Extract the [x, y] coordinate from the center of the cell holding the provided text.  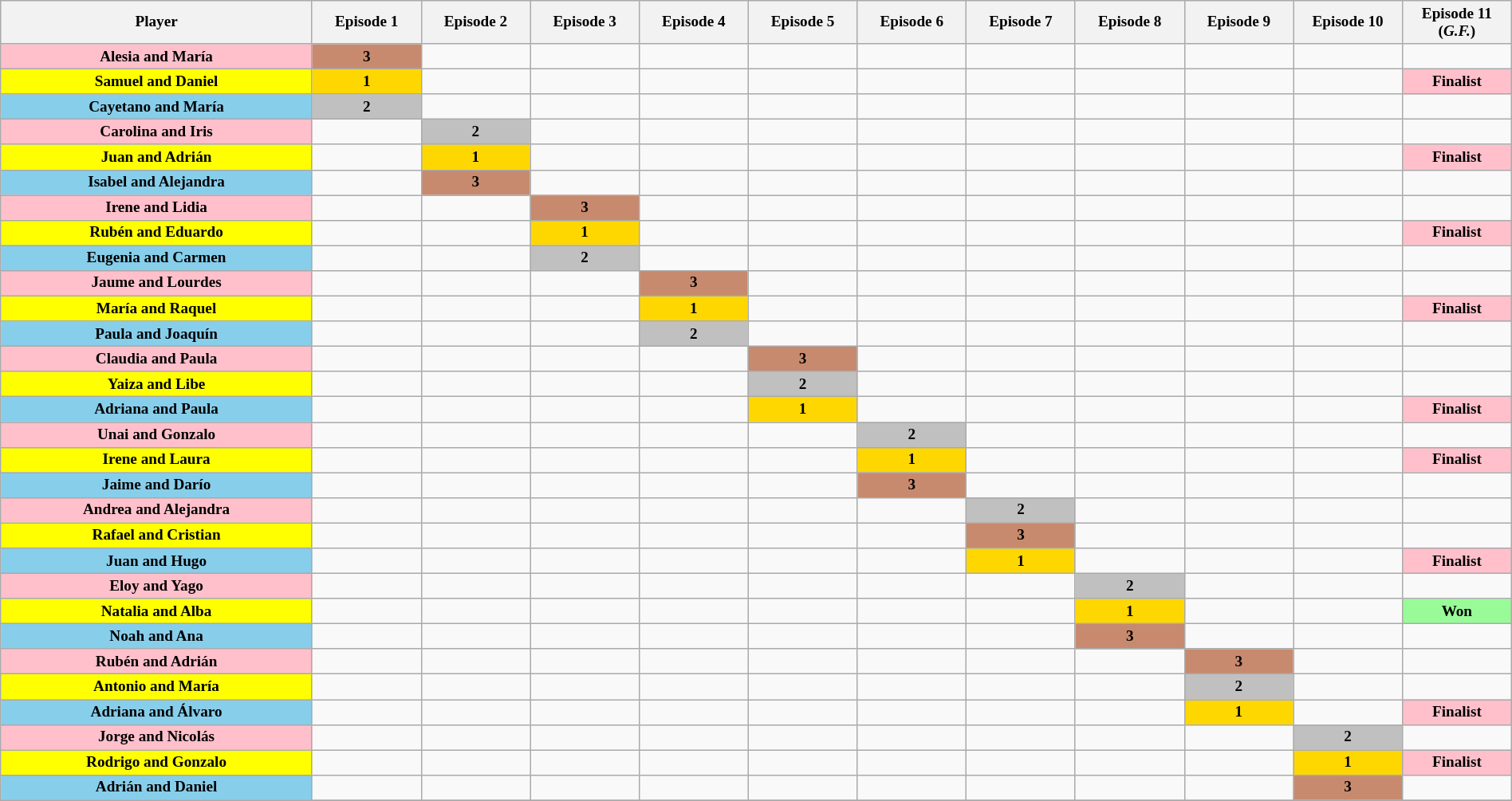
Claudia and Paula [156, 359]
Eugenia and Carmen [156, 258]
Player [156, 22]
Rodrigo and Gonzalo [156, 763]
Irene and Lidia [156, 208]
Juan and Hugo [156, 561]
Samuel and Daniel [156, 81]
Eloy and Yago [156, 586]
Carolina and Iris [156, 132]
Natalia and Alba [156, 611]
Episode 8 [1129, 22]
Jorge and Nicolás [156, 737]
María and Raquel [156, 308]
Episode 10 [1348, 22]
Rubén and Eduardo [156, 233]
Won [1456, 611]
Adriana and Álvaro [156, 712]
Episode 2 [475, 22]
Rafael and Cristian [156, 536]
Jaime and Darío [156, 485]
Episode 1 [367, 22]
Episode 4 [694, 22]
Episode 7 [1021, 22]
Episode 6 [912, 22]
Andrea and Alejandra [156, 510]
Jaume and Lourdes [156, 283]
Yaiza and Libe [156, 384]
Alesia and María [156, 57]
Paula and Joaquín [156, 334]
Episode 11 (G.F.) [1456, 22]
Episode 5 [802, 22]
Rubén and Adrián [156, 662]
Episode 9 [1239, 22]
Irene and Laura [156, 460]
Unai and Gonzalo [156, 434]
Cayetano and María [156, 107]
Isabel and Alejandra [156, 183]
Adrián and Daniel [156, 787]
Episode 3 [585, 22]
Adriana and Paula [156, 410]
Noah and Ana [156, 636]
Antonio and María [156, 687]
Juan and Adrián [156, 157]
